Locate the cell with the specified text and output its [x, y] center coordinate. 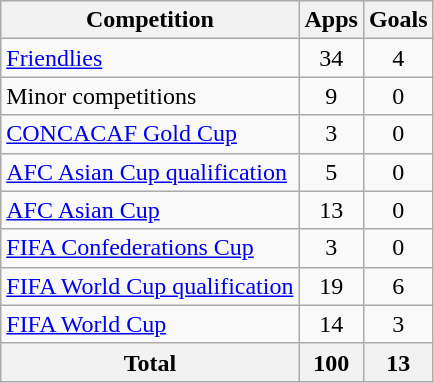
AFC Asian Cup [150, 210]
FIFA World Cup qualification [150, 286]
6 [398, 286]
Total [150, 362]
4 [398, 58]
FIFA Confederations Cup [150, 248]
Competition [150, 20]
19 [331, 286]
34 [331, 58]
5 [331, 172]
Friendlies [150, 58]
14 [331, 324]
9 [331, 96]
AFC Asian Cup qualification [150, 172]
100 [331, 362]
Goals [398, 20]
Minor competitions [150, 96]
Apps [331, 20]
CONCACAF Gold Cup [150, 134]
FIFA World Cup [150, 324]
